Output the [x, y] coordinate of the center of the cell containing the given text.  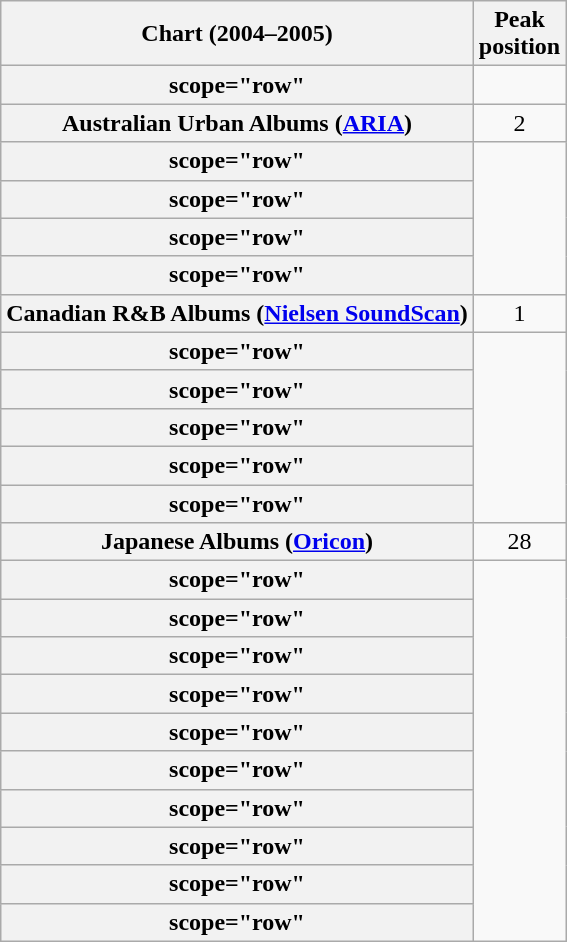
1 [519, 313]
Chart (2004–2005) [238, 34]
28 [519, 542]
Japanese Albums (Oricon) [238, 542]
Peakposition [519, 34]
2 [519, 123]
Australian Urban Albums (ARIA) [238, 123]
Canadian R&B Albums (Nielsen SoundScan) [238, 313]
